Locate the cell with the specified text and output its [x, y] center coordinate. 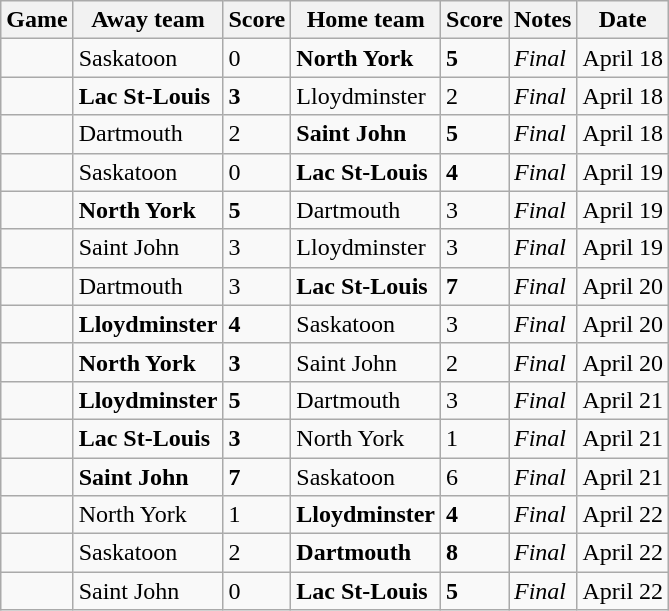
Notes [542, 20]
Game [37, 20]
Away team [148, 20]
Date [623, 20]
8 [475, 553]
Home team [366, 20]
6 [475, 477]
